Find where the given text appears and provide that cell's center as [X, Y] coordinate. 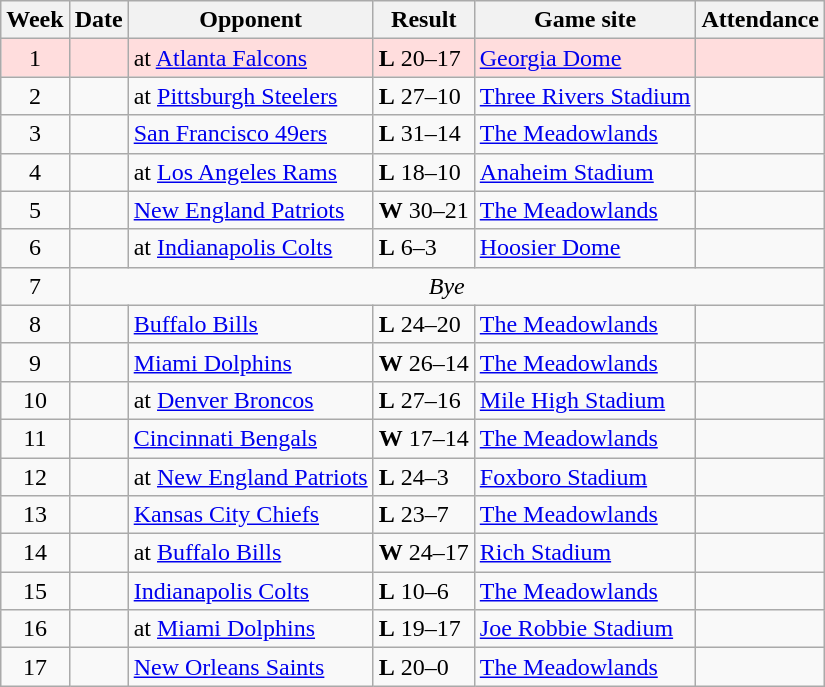
Bye [446, 286]
L 6–3 [424, 248]
at New England Patriots [250, 477]
W 24–17 [424, 553]
New Orleans Saints [250, 667]
8 [35, 324]
L 24–20 [424, 324]
L 27–16 [424, 400]
W 17–14 [424, 438]
at Buffalo Bills [250, 553]
10 [35, 400]
Miami Dolphins [250, 362]
L 27–10 [424, 96]
13 [35, 515]
Georgia Dome [585, 58]
L 23–7 [424, 515]
5 [35, 210]
L 18–10 [424, 172]
L 10–6 [424, 591]
Date [98, 20]
16 [35, 629]
Attendance [760, 20]
2 [35, 96]
Indianapolis Colts [250, 591]
Mile High Stadium [585, 400]
12 [35, 477]
3 [35, 134]
at Miami Dolphins [250, 629]
at Pittsburgh Steelers [250, 96]
Result [424, 20]
7 [35, 286]
Anaheim Stadium [585, 172]
Game site [585, 20]
L 20–0 [424, 667]
at Atlanta Falcons [250, 58]
at Denver Broncos [250, 400]
L 20–17 [424, 58]
W 26–14 [424, 362]
6 [35, 248]
New England Patriots [250, 210]
San Francisco 49ers [250, 134]
Rich Stadium [585, 553]
Three Rivers Stadium [585, 96]
17 [35, 667]
15 [35, 591]
Foxboro Stadium [585, 477]
9 [35, 362]
at Los Angeles Rams [250, 172]
14 [35, 553]
Kansas City Chiefs [250, 515]
1 [35, 58]
Opponent [250, 20]
L 24–3 [424, 477]
Hoosier Dome [585, 248]
Buffalo Bills [250, 324]
L 19–17 [424, 629]
11 [35, 438]
at Indianapolis Colts [250, 248]
L 31–14 [424, 134]
Cincinnati Bengals [250, 438]
Joe Robbie Stadium [585, 629]
W 30–21 [424, 210]
Week [35, 20]
4 [35, 172]
